Detect which cell encompasses the target text, then output its (x, y) center coordinate. 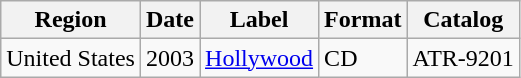
Catalog (463, 20)
2003 (170, 58)
Format (363, 20)
CD (363, 58)
Region (71, 20)
United States (71, 58)
Hollywood (260, 58)
ATR-9201 (463, 58)
Label (260, 20)
Date (170, 20)
